Output the [x, y] coordinate of the center of the cell containing the given text.  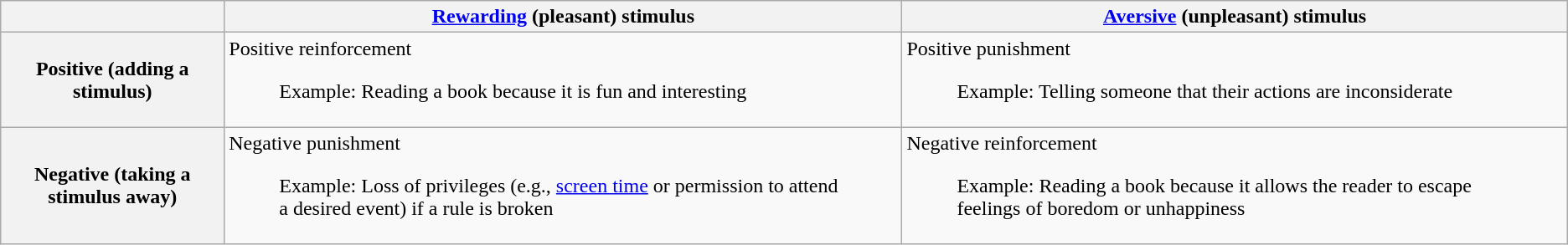
Positive (adding a stimulus) [112, 80]
Aversive (unpleasant) stimulus [1235, 17]
Positive punishmentExample: Telling someone that their actions are inconsiderate [1235, 80]
Positive reinforcementExample: Reading a book because it is fun and interesting [563, 80]
Negative reinforcementExample: Reading a book because it allows the reader to escape feelings of boredom or unhappiness [1235, 186]
Negative punishmentExample: Loss of privileges (e.g., screen time or permission to attend a desired event) if a rule is broken [563, 186]
Rewarding (pleasant) stimulus [563, 17]
Negative (taking a stimulus away) [112, 186]
